Identify which cell holds the provided text, then report its [x, y] central coordinate. 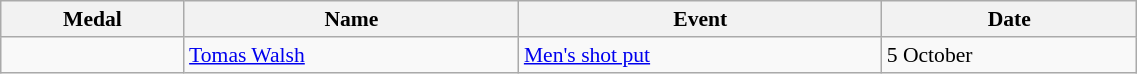
Name [352, 19]
Medal [92, 19]
Men's shot put [700, 55]
Date [1010, 19]
Event [700, 19]
Tomas Walsh [352, 55]
5 October [1010, 55]
